Detect which cell encompasses the target text, then output its (x, y) center coordinate. 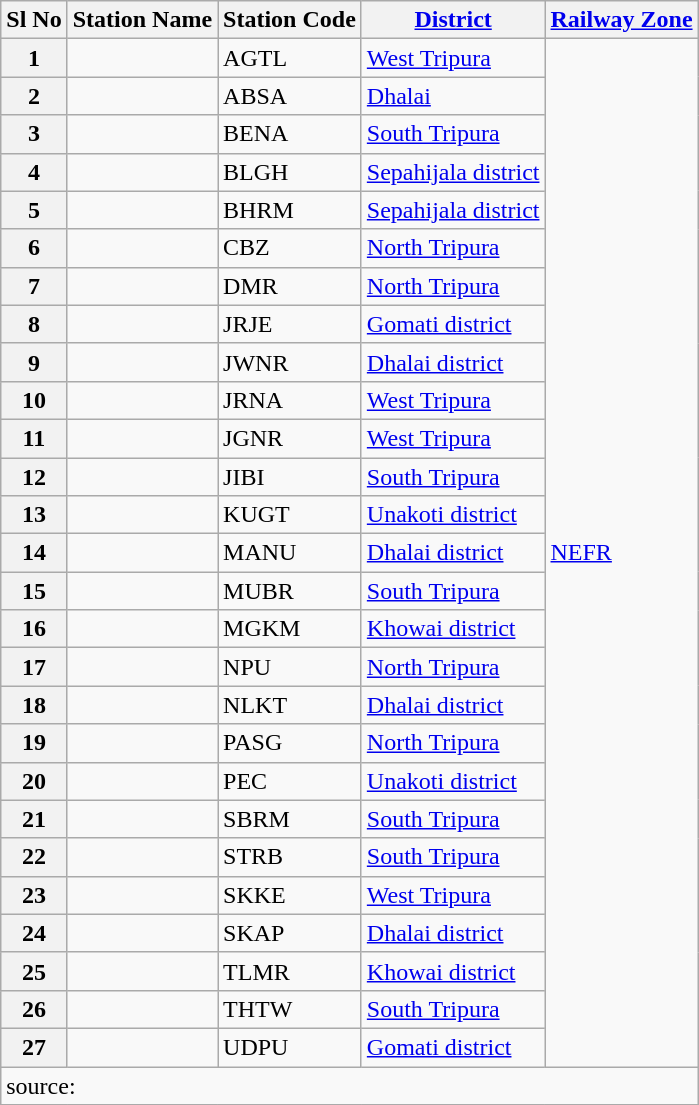
10 (34, 400)
9 (34, 362)
13 (34, 515)
source: (350, 1085)
21 (34, 819)
SKKE (290, 895)
District (453, 20)
STRB (290, 857)
15 (34, 591)
MUBR (290, 591)
ABSA (290, 96)
7 (34, 286)
JWNR (290, 362)
SBRM (290, 819)
NLKT (290, 705)
27 (34, 1047)
22 (34, 857)
3 (34, 134)
Sl No (34, 20)
Station Code (290, 20)
11 (34, 438)
THTW (290, 1009)
JGNR (290, 438)
Dhalai (453, 96)
PASG (290, 743)
19 (34, 743)
CBZ (290, 248)
BHRM (290, 210)
12 (34, 477)
NPU (290, 667)
5 (34, 210)
JRJE (290, 324)
JIBI (290, 477)
23 (34, 895)
JRNA (290, 400)
UDPU (290, 1047)
24 (34, 933)
AGTL (290, 58)
4 (34, 172)
MANU (290, 553)
BENA (290, 134)
8 (34, 324)
TLMR (290, 971)
SKAP (290, 933)
2 (34, 96)
KUGT (290, 515)
BLGH (290, 172)
20 (34, 781)
6 (34, 248)
26 (34, 1009)
17 (34, 667)
14 (34, 553)
25 (34, 971)
1 (34, 58)
Station Name (142, 20)
Railway Zone (622, 20)
MGKM (290, 629)
DMR (290, 286)
18 (34, 705)
16 (34, 629)
PEC (290, 781)
NEFR (622, 553)
